Search for the cell housing the specified text and yield its (x, y) center coordinate. 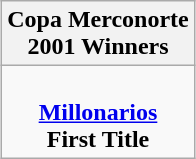
Copa Merconorte 2001 Winners (98, 34)
MillonariosFirst Title (98, 112)
